Provide the (x, y) coordinate of the cell's center where the given text is located.  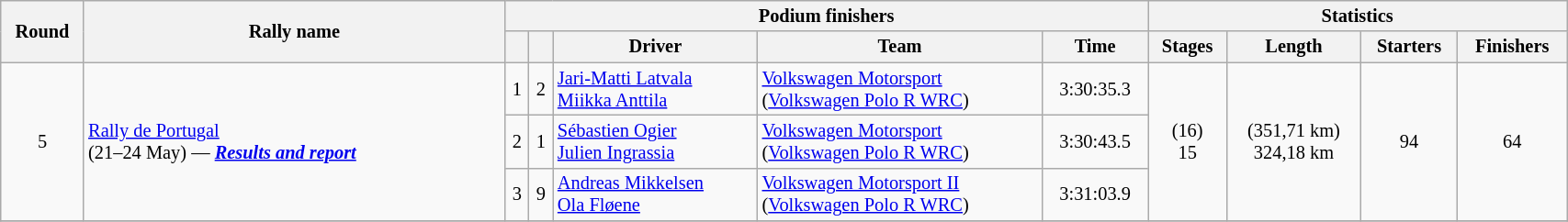
Length (1294, 47)
5 (42, 141)
Sébastien Ogier Julien Ingrassia (656, 141)
Podium finishers (827, 16)
(351,71 km)324,18 km (1294, 141)
Rally name (294, 31)
Team (900, 47)
3:31:03.9 (1095, 194)
Stages (1188, 47)
3:30:43.5 (1095, 141)
Volkswagen Motorsport II (Volkswagen Polo R WRC) (900, 194)
94 (1409, 141)
Starters (1409, 47)
Time (1095, 47)
Andreas Mikkelsen Ola Fløene (656, 194)
Jari-Matti Latvala Miikka Anttila (656, 89)
9 (541, 194)
Round (42, 31)
3 (517, 194)
(16)15 (1188, 141)
Rally de Portugal(21–24 May) — Results and report (294, 141)
Statistics (1358, 16)
64 (1512, 141)
3:30:35.3 (1095, 89)
Driver (656, 47)
Finishers (1512, 47)
